Scan for the cell matching the given text and deliver its [x, y] coordinate at center. 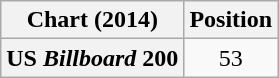
US Billboard 200 [92, 58]
Chart (2014) [92, 20]
Position [231, 20]
53 [231, 58]
